Search for the cell housing the specified text and yield its [X, Y] center coordinate. 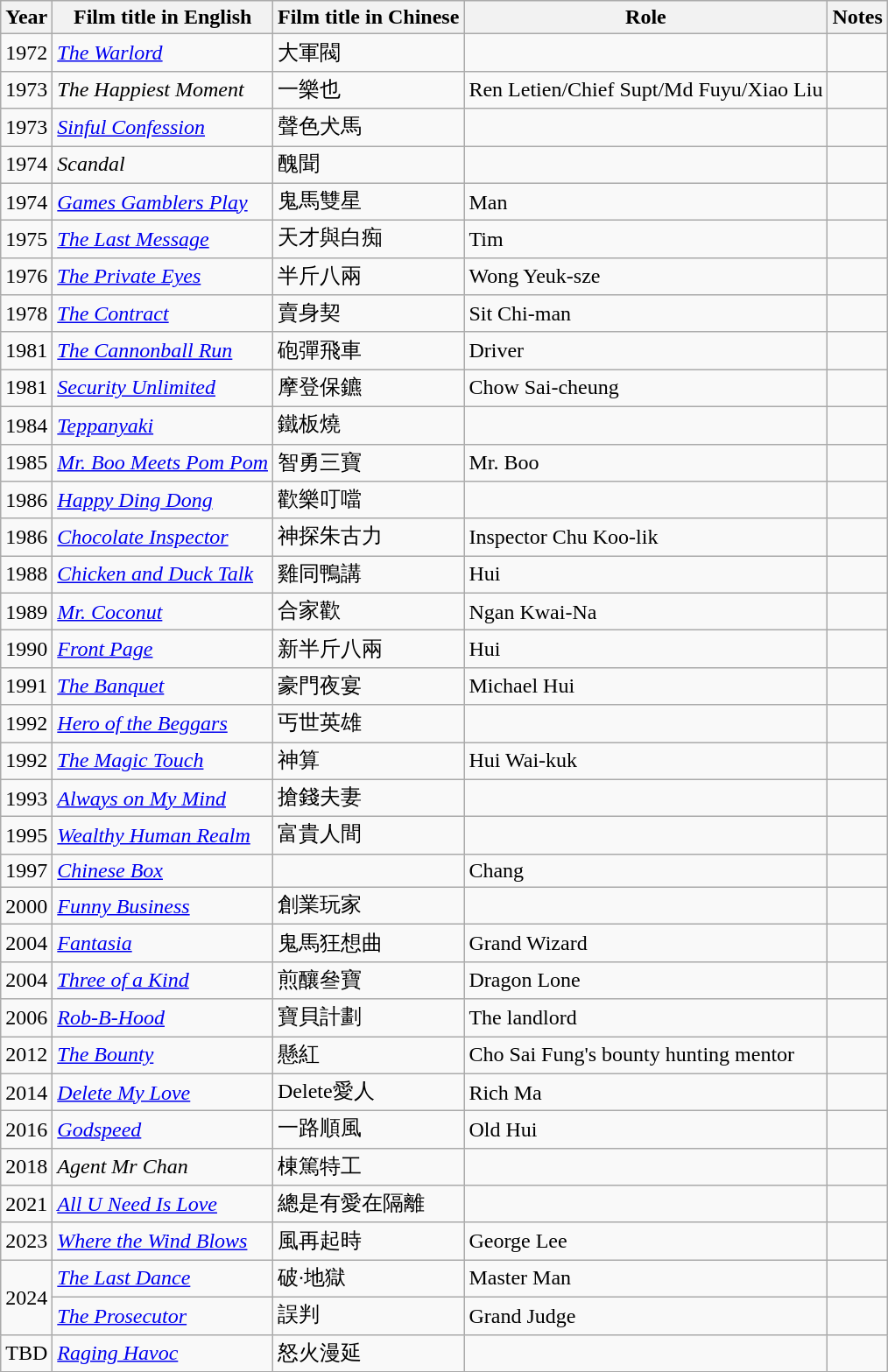
Delete愛人 [369, 1093]
1995 [26, 835]
1972 [26, 53]
寶貝計劃 [369, 1017]
Film title in English [163, 18]
賣身契 [369, 313]
TBD [26, 1354]
神算 [369, 762]
Chow Sai-cheung [646, 389]
Three of a Kind [163, 981]
丐世英雄 [369, 723]
Cho Sai Fung's bounty hunting mentor [646, 1056]
The Banquet [163, 686]
棟篤特工 [369, 1166]
天才與白痴 [369, 240]
Always on My Mind [163, 799]
George Lee [646, 1242]
Mr. Boo Meets Pom Pom [163, 462]
2012 [26, 1056]
Security Unlimited [163, 389]
神探朱古力 [369, 538]
The Prosecutor [163, 1315]
Godspeed [163, 1129]
2016 [26, 1129]
Delete My Love [163, 1093]
摩登保鑣 [369, 389]
1975 [26, 240]
2000 [26, 905]
Inspector Chu Koo-lik [646, 538]
Teppanyaki [163, 426]
Chocolate Inspector [163, 538]
2023 [26, 1242]
鬼馬狂想曲 [369, 944]
Mr. Boo [646, 462]
The Magic Touch [163, 762]
The Private Eyes [163, 277]
Michael Hui [646, 686]
1978 [26, 313]
大軍閥 [369, 53]
The Happiest Moment [163, 89]
1993 [26, 799]
砲彈飛車 [369, 350]
The Last Dance [163, 1278]
1991 [26, 686]
富貴人間 [369, 835]
1985 [26, 462]
Man [646, 201]
新半斤八兩 [369, 650]
Film title in Chinese [369, 18]
怒火漫延 [369, 1354]
2018 [26, 1166]
1997 [26, 870]
Chinese Box [163, 870]
歡樂叮噹 [369, 501]
2006 [26, 1017]
半斤八兩 [369, 277]
Role [646, 18]
Happy Ding Dong [163, 501]
創業玩家 [369, 905]
Tim [646, 240]
All U Need Is Love [163, 1205]
Mr. Coconut [163, 611]
搶錢夫妻 [369, 799]
智勇三寶 [369, 462]
The Bounty [163, 1056]
1984 [26, 426]
1988 [26, 574]
Ngan Kwai-Na [646, 611]
Where the Wind Blows [163, 1242]
Rob-B-Hood [163, 1017]
2021 [26, 1205]
Wong Yeuk-sze [646, 277]
Master Man [646, 1278]
Rich Ma [646, 1093]
聲色犬馬 [369, 128]
Fantasia [163, 944]
Raging Havoc [163, 1354]
Driver [646, 350]
1990 [26, 650]
Old Hui [646, 1129]
Notes [857, 18]
The Cannonball Run [163, 350]
Ren Letien/Chief Supt/Md Fuyu/Xiao Liu [646, 89]
Sit Chi-man [646, 313]
醜聞 [369, 165]
雞同鴨講 [369, 574]
1989 [26, 611]
The Warlord [163, 53]
The Contract [163, 313]
一樂也 [369, 89]
煎釀叄寶 [369, 981]
Chang [646, 870]
Funny Business [163, 905]
總是有愛在隔離 [369, 1205]
Agent Mr Chan [163, 1166]
Chicken and Duck Talk [163, 574]
Sinful Confession [163, 128]
風再起時 [369, 1242]
Front Page [163, 650]
鬼馬雙星 [369, 201]
1976 [26, 277]
誤判 [369, 1315]
Wealthy Human Realm [163, 835]
Dragon Lone [646, 981]
Games Gamblers Play [163, 201]
豪門夜宴 [369, 686]
2024 [26, 1298]
合家歡 [369, 611]
Hui Wai-kuk [646, 762]
The Last Message [163, 240]
一路順風 [369, 1129]
2014 [26, 1093]
Grand Judge [646, 1315]
Year [26, 18]
懸紅 [369, 1056]
Grand Wizard [646, 944]
Scandal [163, 165]
The landlord [646, 1017]
鐵板燒 [369, 426]
Hero of the Beggars [163, 723]
破·地獄 [369, 1278]
